Extract the (X, Y) coordinate from the center of the cell holding the provided text.  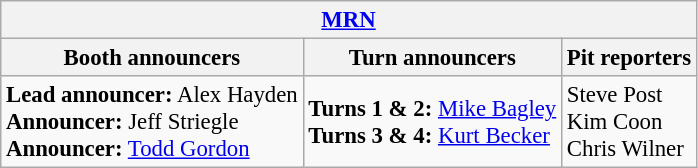
Steve PostKim CoonChris Wilner (630, 122)
MRN (349, 20)
Turns 1 & 2: Mike BagleyTurns 3 & 4: Kurt Becker (432, 122)
Pit reporters (630, 58)
Booth announcers (152, 58)
Lead announcer: Alex HaydenAnnouncer: Jeff StriegleAnnouncer: Todd Gordon (152, 122)
Turn announcers (432, 58)
